Scan for the cell matching the given text and deliver its [x, y] coordinate at center. 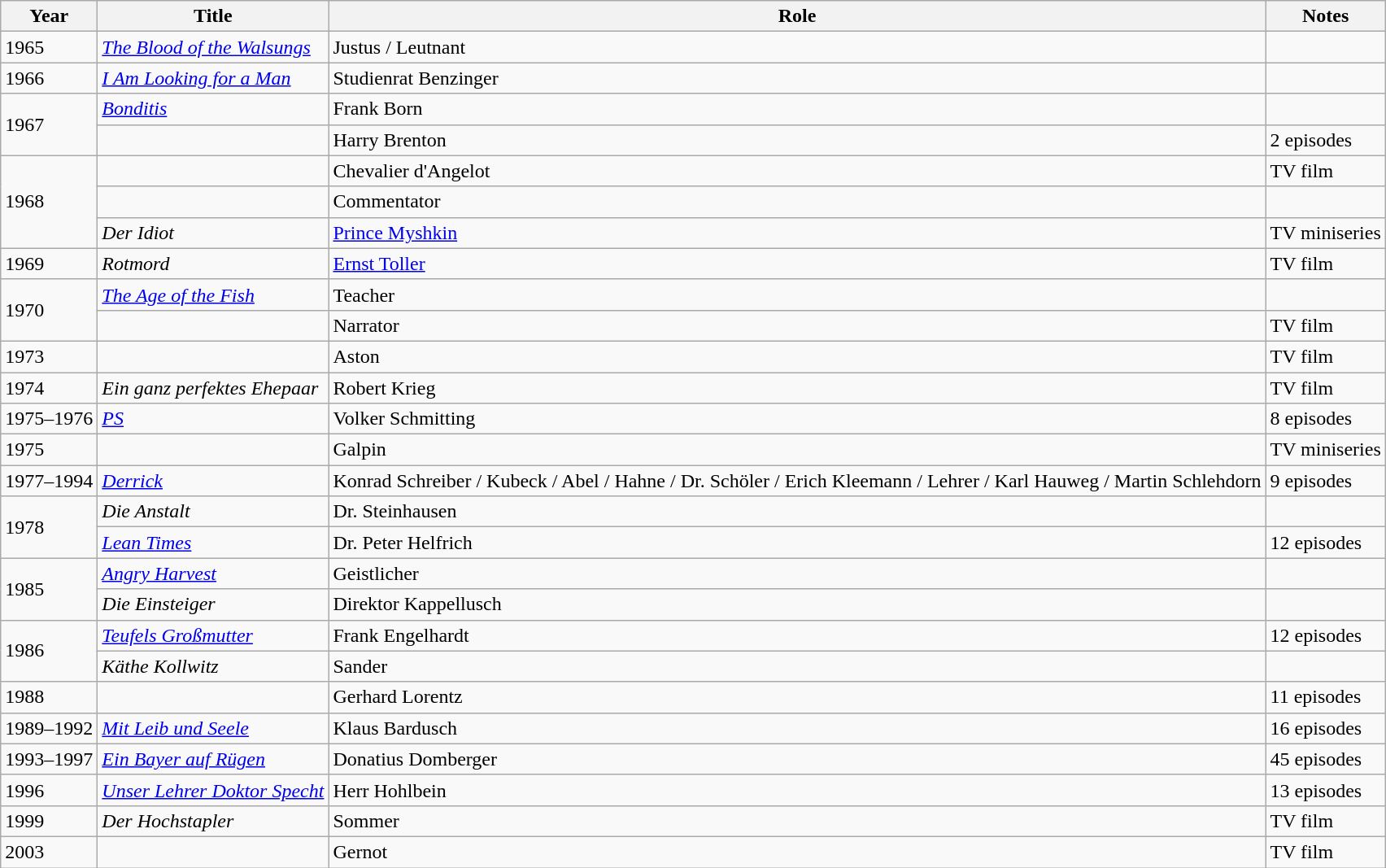
1973 [49, 356]
1988 [49, 697]
Teacher [797, 294]
Der Idiot [213, 233]
1985 [49, 589]
Konrad Schreiber / Kubeck / Abel / Hahne / Dr. Schöler / Erich Kleemann / Lehrer / Karl Hauweg / Martin Schlehdorn [797, 481]
2 episodes [1326, 140]
Role [797, 16]
Gernot [797, 852]
45 episodes [1326, 759]
16 episodes [1326, 728]
The Age of the Fish [213, 294]
1974 [49, 388]
Justus / Leutnant [797, 47]
Dr. Steinhausen [797, 512]
Herr Hohlbein [797, 790]
1996 [49, 790]
1968 [49, 202]
Year [49, 16]
1978 [49, 527]
Dr. Peter Helfrich [797, 543]
Direktor Kappellusch [797, 604]
1966 [49, 78]
Narrator [797, 325]
Volker Schmitting [797, 419]
Mit Leib und Seele [213, 728]
Rotmord [213, 264]
Teufels Großmutter [213, 635]
Robert Krieg [797, 388]
1986 [49, 651]
Käthe Kollwitz [213, 666]
Angry Harvest [213, 574]
PS [213, 419]
1965 [49, 47]
Unser Lehrer Doktor Specht [213, 790]
Harry Brenton [797, 140]
Frank Born [797, 109]
2003 [49, 852]
Sander [797, 666]
Ein ganz perfektes Ehepaar [213, 388]
13 episodes [1326, 790]
Studienrat Benzinger [797, 78]
9 episodes [1326, 481]
Frank Engelhardt [797, 635]
8 episodes [1326, 419]
Gerhard Lorentz [797, 697]
Ein Bayer auf Rügen [213, 759]
1977–1994 [49, 481]
I Am Looking for a Man [213, 78]
11 episodes [1326, 697]
1975 [49, 450]
The Blood of the Walsungs [213, 47]
1970 [49, 310]
1993–1997 [49, 759]
1999 [49, 821]
Prince Myshkin [797, 233]
Notes [1326, 16]
Title [213, 16]
1989–1992 [49, 728]
Chevalier d'Angelot [797, 171]
Bonditis [213, 109]
1967 [49, 124]
1969 [49, 264]
Galpin [797, 450]
Ernst Toller [797, 264]
Die Einsteiger [213, 604]
Lean Times [213, 543]
Der Hochstapler [213, 821]
Derrick [213, 481]
Aston [797, 356]
Sommer [797, 821]
Die Anstalt [213, 512]
Commentator [797, 202]
Donatius Domberger [797, 759]
1975–1976 [49, 419]
Geistlicher [797, 574]
Klaus Bardusch [797, 728]
